Capture the cell that displays the provided text and extract its (X, Y) central coordinate. 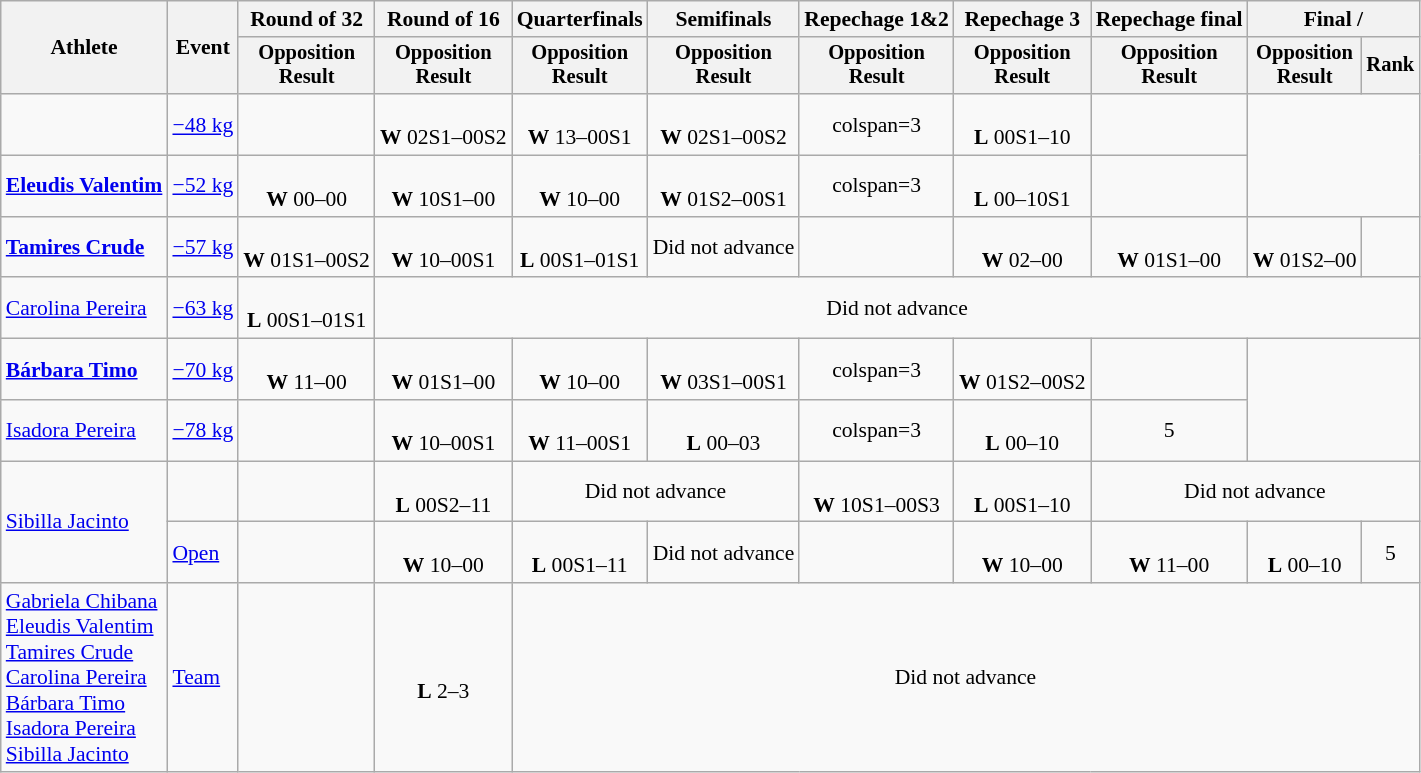
W 02–00 (1022, 248)
−63 kg (202, 308)
Eleudis Valentim (84, 186)
−70 kg (202, 370)
Repechage 3 (1022, 19)
Repechage final (1170, 19)
Event (202, 48)
Athlete (84, 48)
W 10S1–00S3 (876, 492)
L 2–3 (444, 678)
Sibilla Jacinto (84, 522)
Carolina Pereira (84, 308)
Team (202, 678)
W 11–00S1 (580, 430)
Semifinals (724, 19)
Round of 32 (306, 19)
W 03S1–00S1 (724, 370)
Rank (1391, 66)
Isadora Pereira (84, 430)
W 01S1–00S2 (306, 248)
L 00–03 (724, 430)
Round of 16 (444, 19)
Bárbara Timo (84, 370)
Open (202, 552)
−48 kg (202, 124)
W 10S1–00 (444, 186)
−57 kg (202, 248)
L 00S2–11 (444, 492)
−78 kg (202, 430)
−52 kg (202, 186)
W 01S2–00S1 (724, 186)
Final / (1334, 19)
W 01S2–00 (1305, 248)
W 01S2–00S2 (1022, 370)
W 00–00 (306, 186)
Gabriela ChibanaEleudis ValentimTamires CrudeCarolina PereiraBárbara TimoIsadora PereiraSibilla Jacinto (84, 678)
Repechage 1&2 (876, 19)
Tamires Crude (84, 248)
Quarterfinals (580, 19)
W 13–00S1 (580, 124)
L 00–10S1 (1022, 186)
L 00S1–11 (580, 552)
